For the text-containing cell, return its midpoint in [X, Y] coordinate format. 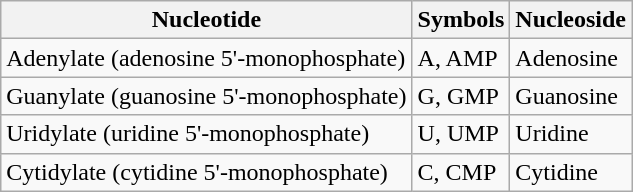
Guanosine [571, 96]
Uridylate (uridine 5'-monophosphate) [206, 134]
G, GMP [461, 96]
Adenosine [571, 58]
U, UMP [461, 134]
Symbols [461, 20]
A, AMP [461, 58]
Cytidine [571, 172]
Nucleotide [206, 20]
Nucleoside [571, 20]
Cytidylate (cytidine 5'-monophosphate) [206, 172]
C, CMP [461, 172]
Adenylate (adenosine 5'-monophosphate) [206, 58]
Guanylate (guanosine 5'-monophosphate) [206, 96]
Uridine [571, 134]
